Capture the cell that displays the provided text and extract its (X, Y) central coordinate. 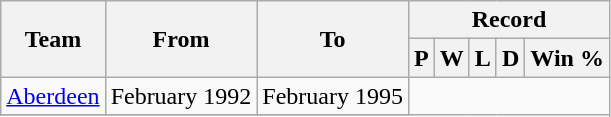
February 1995 (333, 96)
From (181, 39)
Team (53, 39)
February 1992 (181, 96)
L (482, 58)
D (510, 58)
Aberdeen (53, 96)
Record (510, 20)
P (422, 58)
W (452, 58)
To (333, 39)
Win % (568, 58)
